Search for the cell housing the specified text and yield its (x, y) center coordinate. 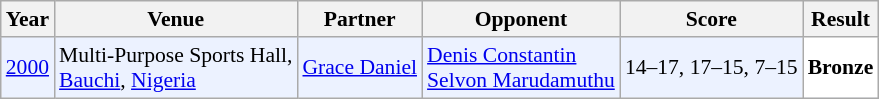
Partner (360, 19)
Score (712, 19)
Opponent (521, 19)
Venue (176, 19)
Result (841, 19)
Bronze (841, 68)
14–17, 17–15, 7–15 (712, 68)
Denis Constantin Selvon Marudamuthu (521, 68)
Multi-Purpose Sports Hall,Bauchi, Nigeria (176, 68)
Grace Daniel (360, 68)
Year (28, 19)
2000 (28, 68)
